Locate the cell with the specified text and output its [X, Y] center coordinate. 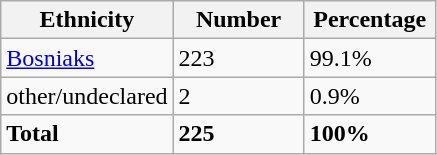
other/undeclared [87, 96]
Total [87, 134]
Bosniaks [87, 58]
225 [238, 134]
99.1% [370, 58]
2 [238, 96]
Ethnicity [87, 20]
Number [238, 20]
Percentage [370, 20]
223 [238, 58]
100% [370, 134]
0.9% [370, 96]
